Find where the given text appears and provide that cell's center as (X, Y) coordinate. 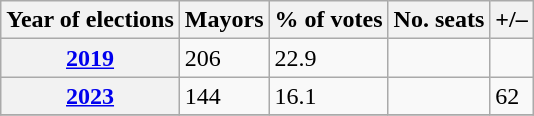
206 (224, 58)
Mayors (224, 20)
No. seats (439, 20)
+/– (512, 20)
% of votes (328, 20)
16.1 (328, 96)
Year of elections (90, 20)
62 (512, 96)
2019 (90, 58)
2023 (90, 96)
144 (224, 96)
22.9 (328, 58)
